Detect which cell encompasses the target text, then output its (X, Y) center coordinate. 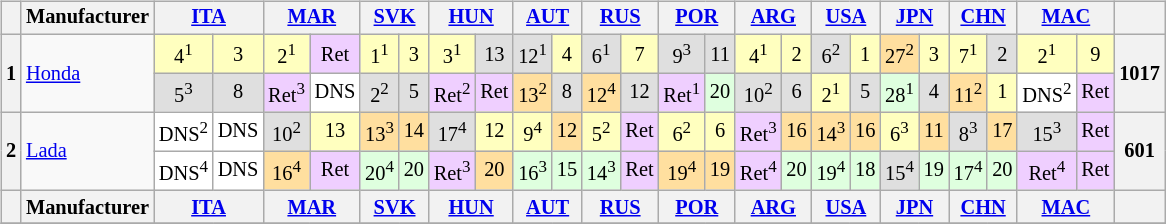
154 (900, 170)
164 (286, 170)
83 (968, 132)
94 (532, 132)
31 (452, 54)
9 (1095, 54)
63 (900, 132)
153 (1046, 132)
61 (602, 54)
15 (567, 170)
7 (639, 54)
121 (532, 54)
Ret1 (681, 92)
22 (380, 92)
1017 (1139, 73)
132 (532, 92)
133 (380, 132)
Ret2 (452, 92)
272 (900, 54)
Honda (88, 73)
71 (968, 54)
52 (602, 132)
DNS4 (184, 170)
Lada (88, 151)
204 (380, 170)
93 (681, 54)
18 (865, 170)
112 (968, 92)
281 (900, 92)
14 (414, 132)
601 (1139, 151)
17 (1002, 132)
163 (532, 170)
124 (602, 92)
53 (184, 92)
